Scan for the cell matching the given text and deliver its [X, Y] coordinate at center. 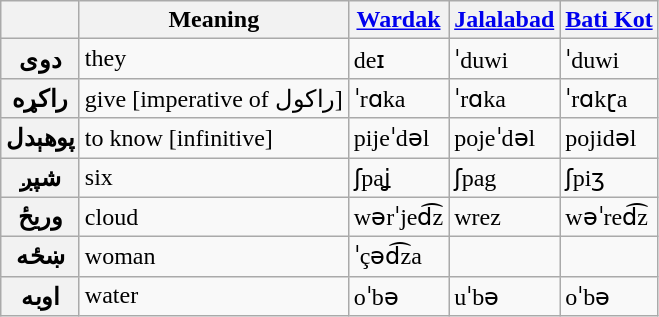
ʃpaʝ [398, 178]
six [214, 178]
to know [infinitive] [214, 138]
pojeˈdəl [504, 138]
deɪ [398, 59]
وريځ [40, 217]
give [imperative of راکول] [214, 98]
دوی [40, 59]
شپږ [40, 178]
wəˈred͡z [609, 217]
Meaning [214, 20]
they [214, 59]
راکړه [40, 98]
ʃpiʒ [609, 178]
ښځه [40, 257]
Jalalabad [504, 20]
ˈçəd͡za [398, 257]
ˈrɑkɽa [609, 98]
pijeˈdəl [398, 138]
pojidəl [609, 138]
water [214, 296]
پوهېدل [40, 138]
wərˈjed͡z [398, 217]
uˈbə [504, 296]
Wardak [398, 20]
wrez [504, 217]
woman [214, 257]
cloud [214, 217]
اوبه [40, 296]
Bati Kot [609, 20]
ʃpag [504, 178]
